From the cell containing the given text, extract its center point as (X, Y) coordinate. 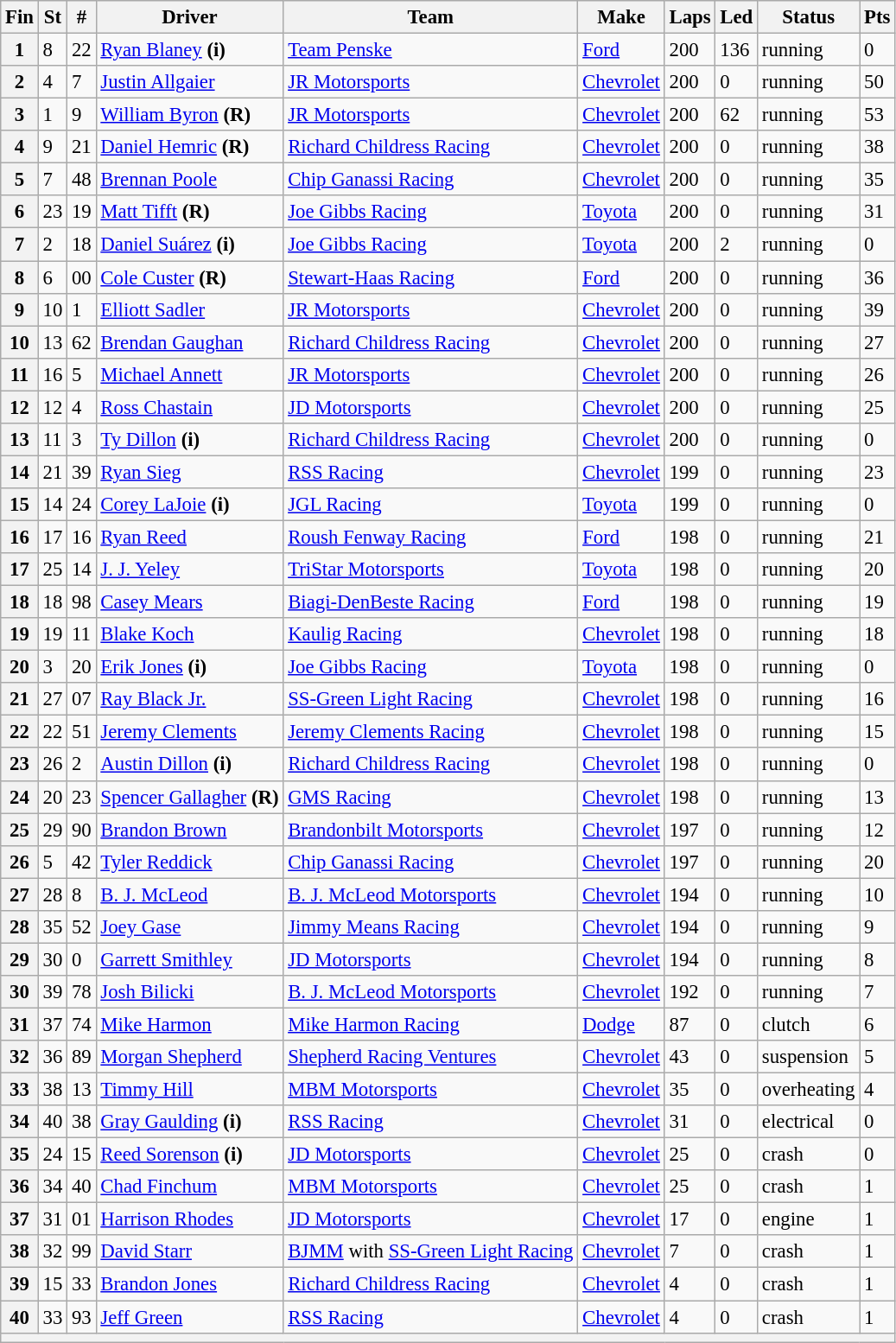
Jeff Green (190, 1317)
# (81, 17)
Jeremy Clements Racing (430, 732)
Stewart-Haas Racing (430, 277)
SS-Green Light Racing (430, 699)
Daniel Hemric (R) (190, 147)
Fin (20, 17)
Garrett Smithley (190, 959)
Reed Sorenson (i) (190, 1155)
Ross Chastain (190, 407)
engine (809, 1219)
J. J. Yeley (190, 570)
Spencer Gallagher (R) (190, 797)
98 (81, 602)
Chad Finchum (190, 1187)
Jeremy Clements (190, 732)
Morgan Shepherd (190, 1057)
93 (81, 1317)
Team (430, 17)
Justin Allgaier (190, 82)
53 (878, 115)
43 (689, 1057)
Laps (689, 17)
Jimmy Means Racing (430, 927)
overheating (809, 1090)
00 (81, 277)
48 (81, 180)
Brennan Poole (190, 180)
Ryan Sieg (190, 472)
50 (878, 82)
Matt Tifft (R) (190, 212)
David Starr (190, 1252)
GMS Racing (430, 797)
suspension (809, 1057)
Ray Black Jr. (190, 699)
74 (81, 1024)
Biagi-DenBeste Racing (430, 602)
99 (81, 1252)
Casey Mears (190, 602)
B. J. McLeod (190, 894)
Ty Dillon (i) (190, 440)
Josh Bilicki (190, 992)
Harrison Rhodes (190, 1219)
Shepherd Racing Ventures (430, 1057)
Joey Gase (190, 927)
Roush Fenway Racing (430, 537)
Dodge (621, 1024)
42 (81, 862)
Cole Custer (R) (190, 277)
Make (621, 17)
Driver (190, 17)
78 (81, 992)
Corey LaJoie (i) (190, 505)
Led (736, 17)
Brandon Jones (190, 1284)
52 (81, 927)
William Byron (R) (190, 115)
Austin Dillon (i) (190, 765)
Brandon Brown (190, 830)
JGL Racing (430, 505)
Michael Annett (190, 374)
electrical (809, 1122)
Kaulig Racing (430, 634)
Tyler Reddick (190, 862)
192 (689, 992)
Ryan Blaney (i) (190, 50)
Blake Koch (190, 634)
Daniel Suárez (i) (190, 245)
BJMM with SS-Green Light Racing (430, 1252)
07 (81, 699)
St (52, 17)
Timmy Hill (190, 1090)
Pts (878, 17)
Gray Gaulding (i) (190, 1122)
Erik Jones (i) (190, 667)
Status (809, 17)
clutch (809, 1024)
136 (736, 50)
Mike Harmon (190, 1024)
Ryan Reed (190, 537)
Elliott Sadler (190, 309)
Brandonbilt Motorsports (430, 830)
TriStar Motorsports (430, 570)
Team Penske (430, 50)
Mike Harmon Racing (430, 1024)
Brendan Gaughan (190, 342)
90 (81, 830)
01 (81, 1219)
89 (81, 1057)
87 (689, 1024)
51 (81, 732)
